Locate the cell with the specified text and output its (x, y) center coordinate. 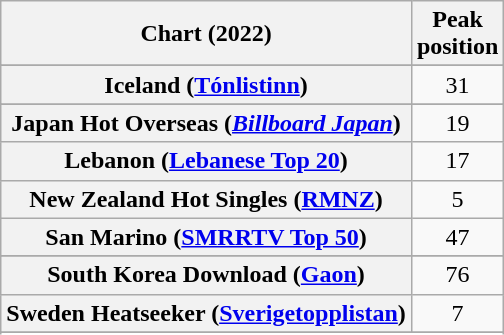
7 (457, 313)
76 (457, 275)
Peakposition (457, 34)
South Korea Download (Gaon) (206, 275)
31 (457, 85)
47 (457, 237)
Sweden Heatseeker (Sverigetopplistan) (206, 313)
Iceland (Tónlistinn) (206, 85)
San Marino (SMRRTV Top 50) (206, 237)
New Zealand Hot Singles (RMNZ) (206, 199)
5 (457, 199)
17 (457, 161)
Lebanon (Lebanese Top 20) (206, 161)
19 (457, 123)
Japan Hot Overseas (Billboard Japan) (206, 123)
Chart (2022) (206, 34)
